Locate the cell with the specified text and output its (x, y) center coordinate. 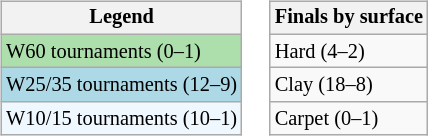
Hard (4–2) (349, 51)
W60 tournaments (0–1) (122, 51)
Clay (18–8) (349, 85)
Legend (122, 18)
Finals by surface (349, 18)
W10/15 tournaments (10–1) (122, 119)
Carpet (0–1) (349, 119)
W25/35 tournaments (12–9) (122, 85)
